Search for the cell housing the specified text and yield its [x, y] center coordinate. 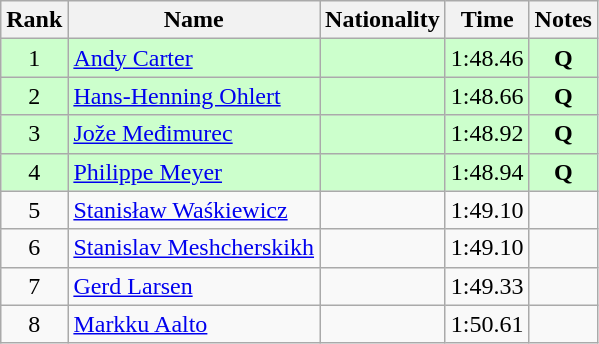
Philippe Meyer [194, 172]
Name [194, 20]
1:48.46 [487, 58]
3 [34, 134]
4 [34, 172]
6 [34, 248]
Markku Aalto [194, 324]
5 [34, 210]
Nationality [383, 20]
1:48.66 [487, 96]
Notes [563, 20]
1 [34, 58]
Time [487, 20]
1:49.33 [487, 286]
Stanislav Meshcherskikh [194, 248]
7 [34, 286]
Jože Međimurec [194, 134]
Gerd Larsen [194, 286]
1:50.61 [487, 324]
2 [34, 96]
8 [34, 324]
1:48.94 [487, 172]
Andy Carter [194, 58]
Hans-Henning Ohlert [194, 96]
Rank [34, 20]
1:48.92 [487, 134]
Stanisław Waśkiewicz [194, 210]
